Determine the [X, Y] coordinate at the center of the cell enclosing the given text.  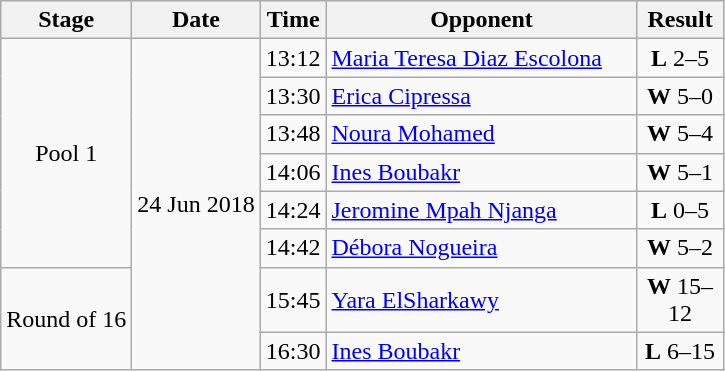
W 5–1 [680, 172]
W 5–0 [680, 96]
Erica Cipressa [482, 96]
L 6–15 [680, 351]
13:48 [293, 134]
15:45 [293, 300]
L 0–5 [680, 210]
L 2–5 [680, 58]
14:24 [293, 210]
24 Jun 2018 [196, 205]
Opponent [482, 20]
Jeromine Mpah Njanga [482, 210]
W 5–2 [680, 248]
16:30 [293, 351]
Date [196, 20]
Yara ElSharkawy [482, 300]
W 5–4 [680, 134]
14:06 [293, 172]
Time [293, 20]
Maria Teresa Diaz Escolona [482, 58]
Result [680, 20]
13:12 [293, 58]
Débora Nogueira [482, 248]
13:30 [293, 96]
Pool 1 [66, 153]
Round of 16 [66, 318]
Stage [66, 20]
14:42 [293, 248]
Noura Mohamed [482, 134]
W 15–12 [680, 300]
